Identify which cell holds the provided text, then report its [x, y] central coordinate. 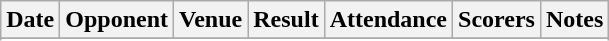
Scorers [497, 20]
Date [30, 20]
Notes [574, 20]
Attendance [388, 20]
Result [286, 20]
Venue [211, 20]
Opponent [117, 20]
